Locate the cell with the specified text and output its (x, y) center coordinate. 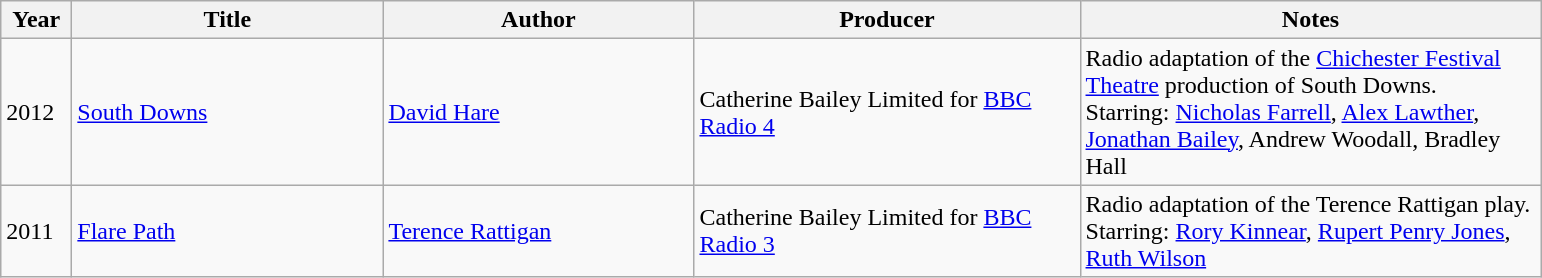
South Downs (228, 112)
Year (36, 20)
Catherine Bailey Limited for BBC Radio 3 (887, 231)
2011 (36, 231)
Radio adaptation of the Terence Rattigan play.Starring: Rory Kinnear, Rupert Penry Jones, Ruth Wilson (1310, 231)
Flare Path (228, 231)
Author (538, 20)
David Hare (538, 112)
2012 (36, 112)
Terence Rattigan (538, 231)
Title (228, 20)
Catherine Bailey Limited for BBC Radio 4 (887, 112)
Producer (887, 20)
Notes (1310, 20)
